Output the [X, Y] coordinate of the center of the cell containing the given text.  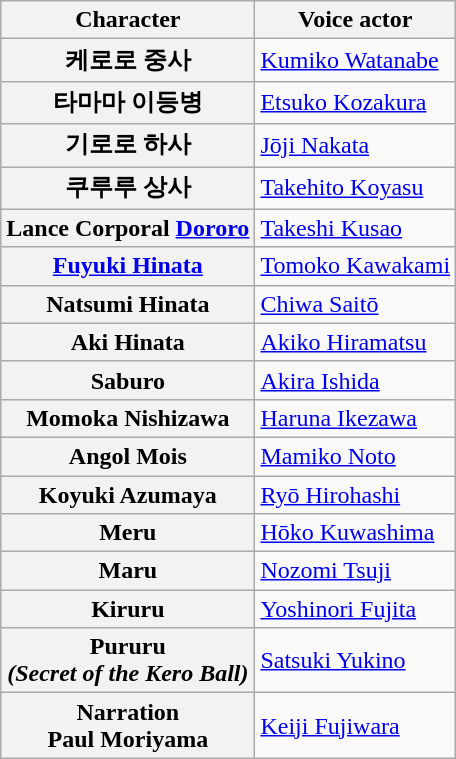
Angol Mois [128, 456]
케로로 중사 [128, 60]
Fuyuki Hinata [128, 266]
Nozomi Tsuji [356, 571]
Natsumi Hinata [128, 304]
Voice actor [356, 20]
Akira Ishida [356, 380]
Takehito Koyasu [356, 188]
Pururu(Secret of the Kero Ball) [128, 660]
Satsuki Yukino [356, 660]
Aki Hinata [128, 342]
Kiruru [128, 609]
Etsuko Kozakura [356, 102]
Chiwa Saitō [356, 304]
기로로 하사 [128, 146]
Jōji Nakata [356, 146]
Lance Corporal Dororo [128, 228]
Koyuki Azumaya [128, 495]
Takeshi Kusao [356, 228]
Tomoko Kawakami [356, 266]
Momoka Nishizawa [128, 418]
Character [128, 20]
Mamiko Noto [356, 456]
Ryō Hirohashi [356, 495]
Keiji Fujiwara [356, 726]
Akiko Hiramatsu [356, 342]
Maru [128, 571]
Yoshinori Fujita [356, 609]
Meru [128, 533]
Haruna Ikezawa [356, 418]
쿠루루 상사 [128, 188]
타마마 이등병 [128, 102]
Saburo [128, 380]
Hōko Kuwashima [356, 533]
NarrationPaul Moriyama [128, 726]
Kumiko Watanabe [356, 60]
